Capture the cell that displays the provided text and extract its (x, y) central coordinate. 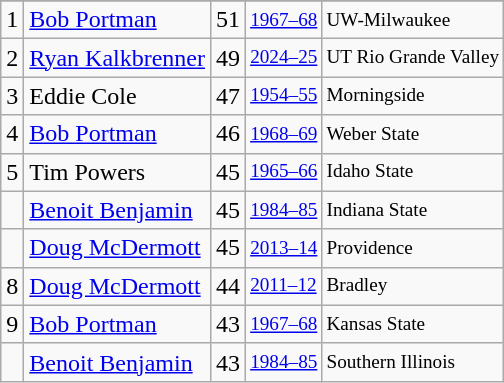
Tim Powers (118, 172)
UW-Milwaukee (413, 20)
8 (12, 286)
3 (12, 96)
Kansas State (413, 324)
Providence (413, 248)
UT Rio Grande Valley (413, 58)
1965–66 (284, 172)
2013–14 (284, 248)
Eddie Cole (118, 96)
1 (12, 20)
2011–12 (284, 286)
47 (228, 96)
Bradley (413, 286)
1968–69 (284, 134)
2 (12, 58)
49 (228, 58)
51 (228, 20)
5 (12, 172)
46 (228, 134)
9 (12, 324)
Morningside (413, 96)
1954–55 (284, 96)
4 (12, 134)
2024–25 (284, 58)
Southern Illinois (413, 362)
Idaho State (413, 172)
44 (228, 286)
Weber State (413, 134)
Indiana State (413, 210)
Ryan Kalkbrenner (118, 58)
